For the text-containing cell, return its midpoint in (x, y) coordinate format. 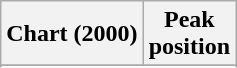
Chart (2000) (72, 34)
Peakposition (189, 34)
